Search for the cell housing the specified text and yield its [X, Y] center coordinate. 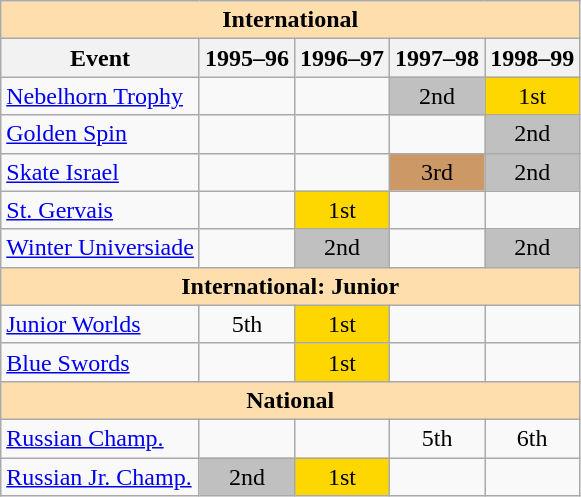
International [290, 20]
Junior Worlds [100, 324]
1997–98 [438, 58]
Russian Jr. Champ. [100, 477]
Golden Spin [100, 134]
St. Gervais [100, 210]
Event [100, 58]
Winter Universiade [100, 248]
3rd [438, 172]
National [290, 400]
6th [532, 438]
Blue Swords [100, 362]
1995–96 [246, 58]
1996–97 [342, 58]
International: Junior [290, 286]
Nebelhorn Trophy [100, 96]
Russian Champ. [100, 438]
1998–99 [532, 58]
Skate Israel [100, 172]
